Identify which cell holds the provided text, then report its (X, Y) central coordinate. 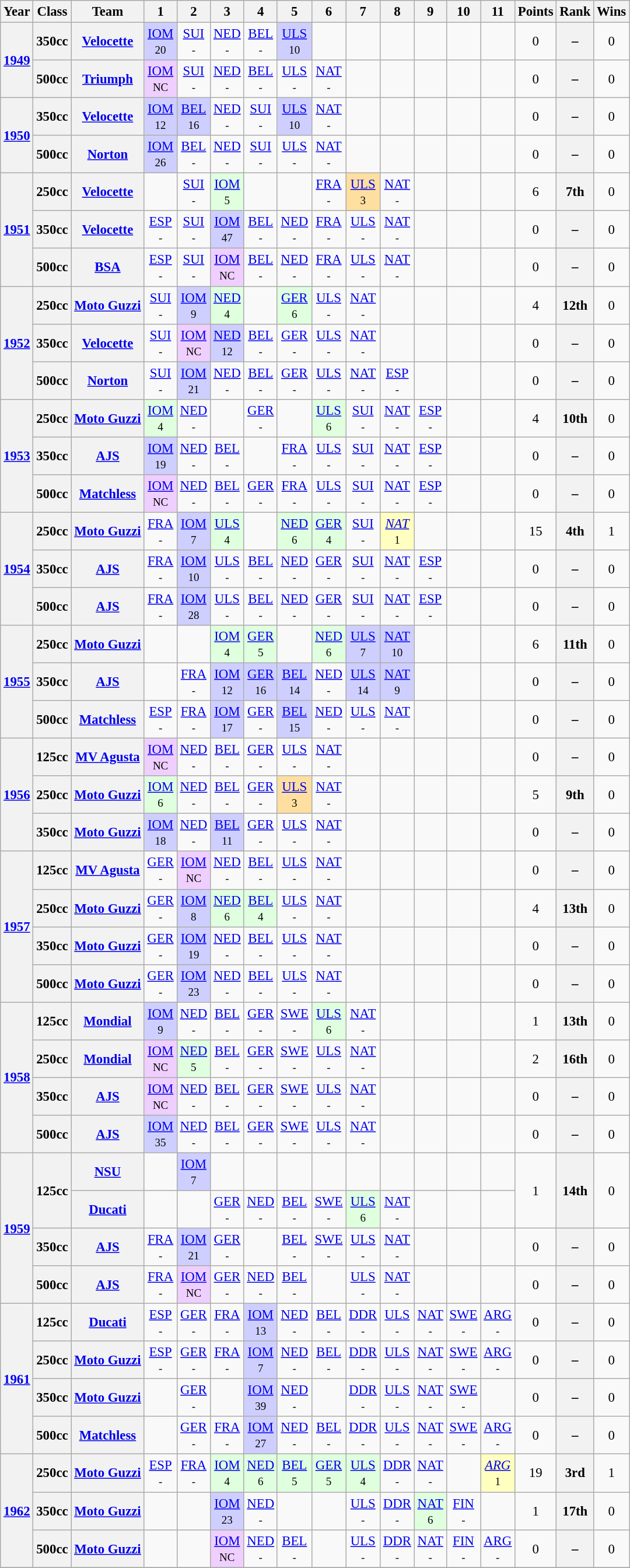
9th (575, 794)
1958 (17, 1077)
BEL11 (228, 833)
IOM10 (194, 569)
1959 (17, 1228)
GER4 (329, 531)
IOM20 (160, 42)
19 (535, 1473)
IOM27 (260, 1435)
NSU (107, 1171)
BEL14 (294, 682)
IOM28 (194, 607)
IOM13 (260, 1323)
ULS7 (363, 644)
NED5 (194, 1059)
Class (52, 12)
NED4 (228, 306)
Points (535, 12)
IOM26 (160, 154)
IOM35 (160, 1134)
Year (17, 12)
3rd (575, 1473)
3 (228, 12)
9 (430, 12)
4th (575, 531)
NED12 (228, 343)
NAT9 (398, 682)
ULS14 (363, 682)
11th (575, 644)
1955 (17, 682)
IOM6 (160, 794)
BEL16 (194, 117)
1952 (17, 343)
NAT10 (398, 644)
IOM47 (228, 230)
7 (363, 12)
GER16 (260, 682)
11 (498, 12)
1956 (17, 795)
IOM18 (160, 833)
1961 (17, 1379)
1962 (17, 1511)
Rank (575, 12)
17th (575, 1511)
1957 (17, 927)
16th (575, 1059)
IOM17 (228, 720)
ARG1 (498, 1473)
Team (107, 12)
1954 (17, 569)
BEL4 (260, 908)
IOM39 (260, 1398)
Triumph (107, 79)
1950 (17, 135)
IOM5 (228, 192)
7th (575, 192)
1949 (17, 61)
NAT6 (430, 1511)
BSA (107, 267)
NAT1 (398, 531)
8 (398, 12)
15 (535, 531)
10th (575, 418)
10 (463, 12)
1953 (17, 456)
BEL5 (294, 1473)
BEL15 (294, 720)
GER6 (294, 306)
Wins (611, 12)
12th (575, 306)
14th (575, 1190)
IOM8 (194, 908)
1951 (17, 230)
